From the cell containing the given text, extract its center point as (x, y) coordinate. 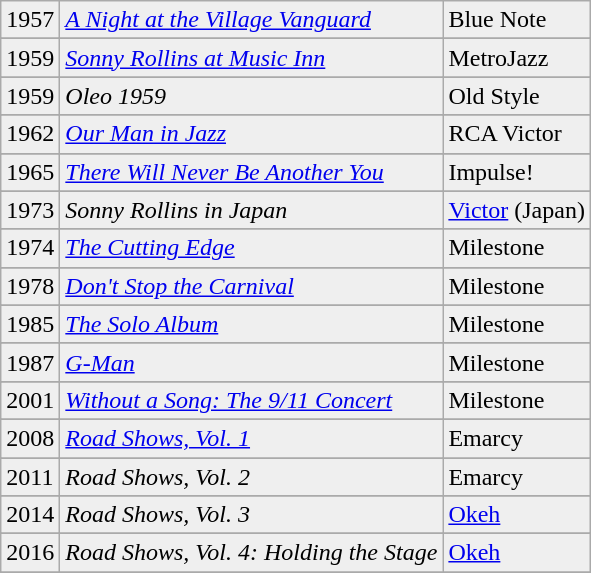
1987 (30, 362)
Road Shows, Vol. 2 (252, 477)
2011 (30, 477)
Road Shows, Vol. 3 (252, 515)
1973 (30, 210)
Road Shows, Vol. 1 (252, 438)
1974 (30, 248)
2008 (30, 438)
Victor (Japan) (517, 210)
Without a Song: The 9/11 Concert (252, 400)
Sonny Rollins in Japan (252, 210)
G-Man (252, 362)
1985 (30, 324)
Old Style (517, 96)
Impulse! (517, 172)
There Will Never Be Another You (252, 172)
The Solo Album (252, 324)
MetroJazz (517, 58)
2001 (30, 400)
1978 (30, 286)
1965 (30, 172)
RCA Victor (517, 134)
Don't Stop the Carnival (252, 286)
Oleo 1959 (252, 96)
Road Shows, Vol. 4: Holding the Stage (252, 553)
Our Man in Jazz (252, 134)
The Cutting Edge (252, 248)
Blue Note (517, 20)
1957 (30, 20)
1962 (30, 134)
2016 (30, 553)
Sonny Rollins at Music Inn (252, 58)
A Night at the Village Vanguard (252, 20)
2014 (30, 515)
